Return the [X, Y] coordinate for the center point of the cell that contains the specified text.  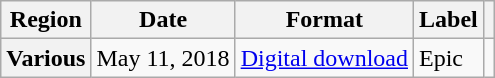
Region [46, 20]
Format [324, 20]
Label [449, 20]
Date [163, 20]
Epic [449, 58]
May 11, 2018 [163, 58]
Various [46, 58]
Digital download [324, 58]
